Detect which cell encompasses the target text, then output its (x, y) center coordinate. 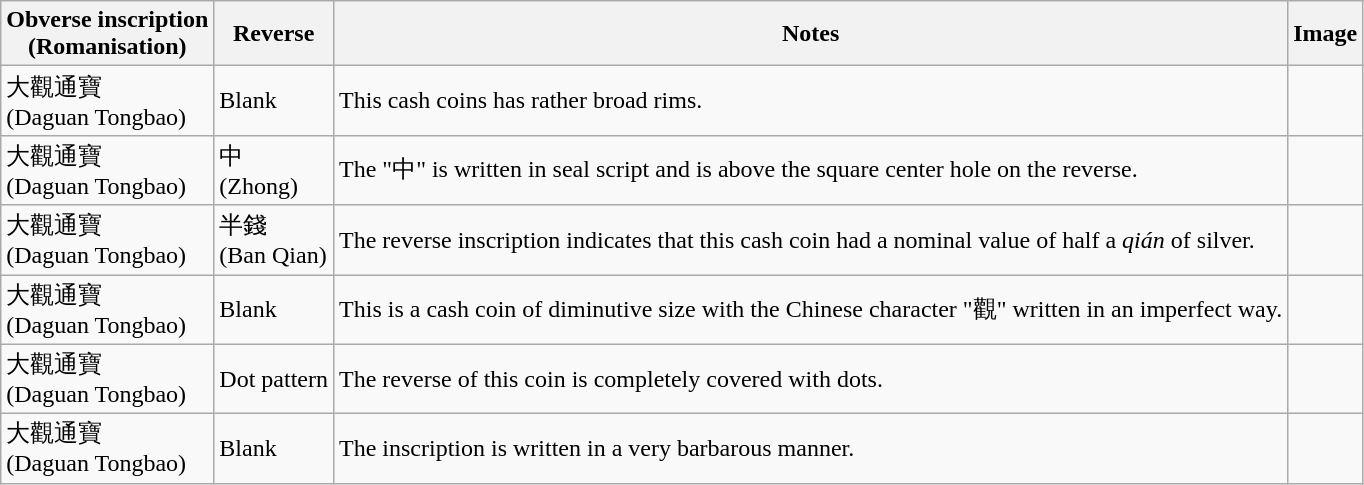
The reverse of this coin is completely covered with dots. (811, 379)
Dot pattern (274, 379)
中(Zhong) (274, 170)
This cash coins has rather broad rims. (811, 101)
Image (1326, 34)
The reverse inscription indicates that this cash coin had a nominal value of half a qián of silver. (811, 240)
This is a cash coin of diminutive size with the Chinese character "觀" written in an imperfect way. (811, 309)
Obverse inscription(Romanisation) (108, 34)
The inscription is written in a very barbarous manner. (811, 449)
Notes (811, 34)
半錢(Ban Qian) (274, 240)
Reverse (274, 34)
The "中" is written in seal script and is above the square center hole on the reverse. (811, 170)
